Identify which cell holds the provided text, then report its (X, Y) central coordinate. 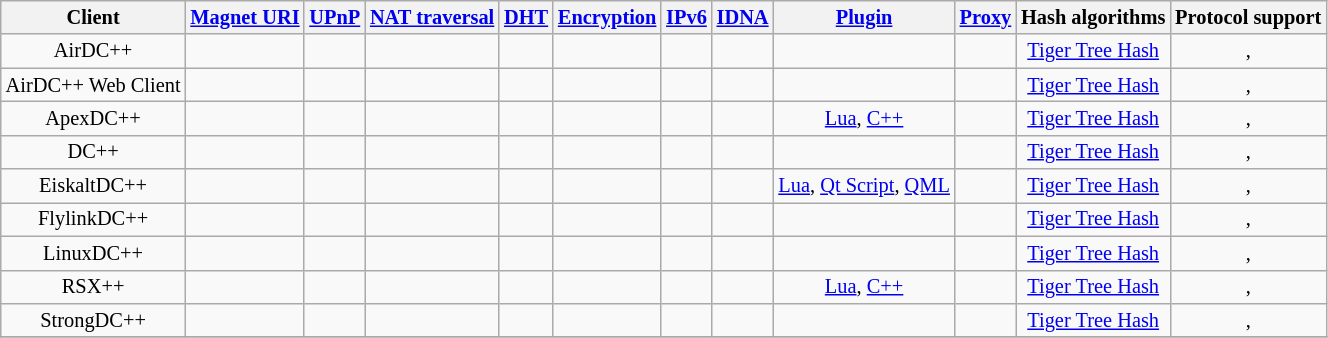
Proxy (986, 17)
NAT traversal (432, 17)
UPnP (334, 17)
Client (94, 17)
EiskaltDC++ (94, 186)
Hash algorithms (1093, 17)
IPv6 (686, 17)
DHT (526, 17)
StrongDC++ (94, 320)
RSX++ (94, 287)
Magnet URI (244, 17)
Lua, Qt Script, QML (864, 186)
AirDC++ Web Client (94, 85)
DC++ (94, 152)
Protocol support (1248, 17)
ApexDC++ (94, 118)
FlylinkDC++ (94, 219)
Plugin (864, 17)
Encryption (607, 17)
AirDC++ (94, 51)
IDNA (743, 17)
LinuxDC++ (94, 253)
